Return [x, y] of the center of cell containing provided text 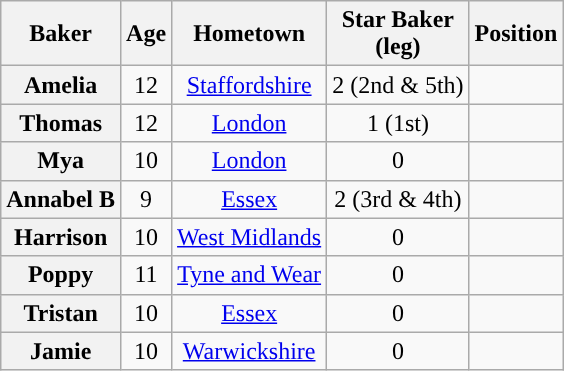
2 (3rd & 4th) [398, 199]
Tristan [61, 313]
Amelia [61, 85]
Star Baker(leg) [398, 34]
Harrison [61, 237]
Annabel B [61, 199]
Staffordshire [250, 85]
Jamie [61, 351]
11 [146, 275]
Poppy [61, 275]
Mya [61, 161]
Age [146, 34]
Hometown [250, 34]
Warwickshire [250, 351]
1 (1st) [398, 123]
2 (2nd & 5th) [398, 85]
Position [516, 34]
Tyne and Wear [250, 275]
Thomas [61, 123]
West Midlands [250, 237]
9 [146, 199]
Baker [61, 34]
